Provide the [X, Y] coordinate of the cell's center where the given text is located.  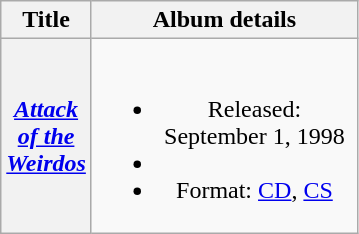
Album details [224, 20]
Title [46, 20]
Released: September 1, 1998Format: CD, CS [224, 136]
Attack of the Weirdos [46, 136]
